Return the [X, Y] coordinate for the center point of the cell that contains the specified text.  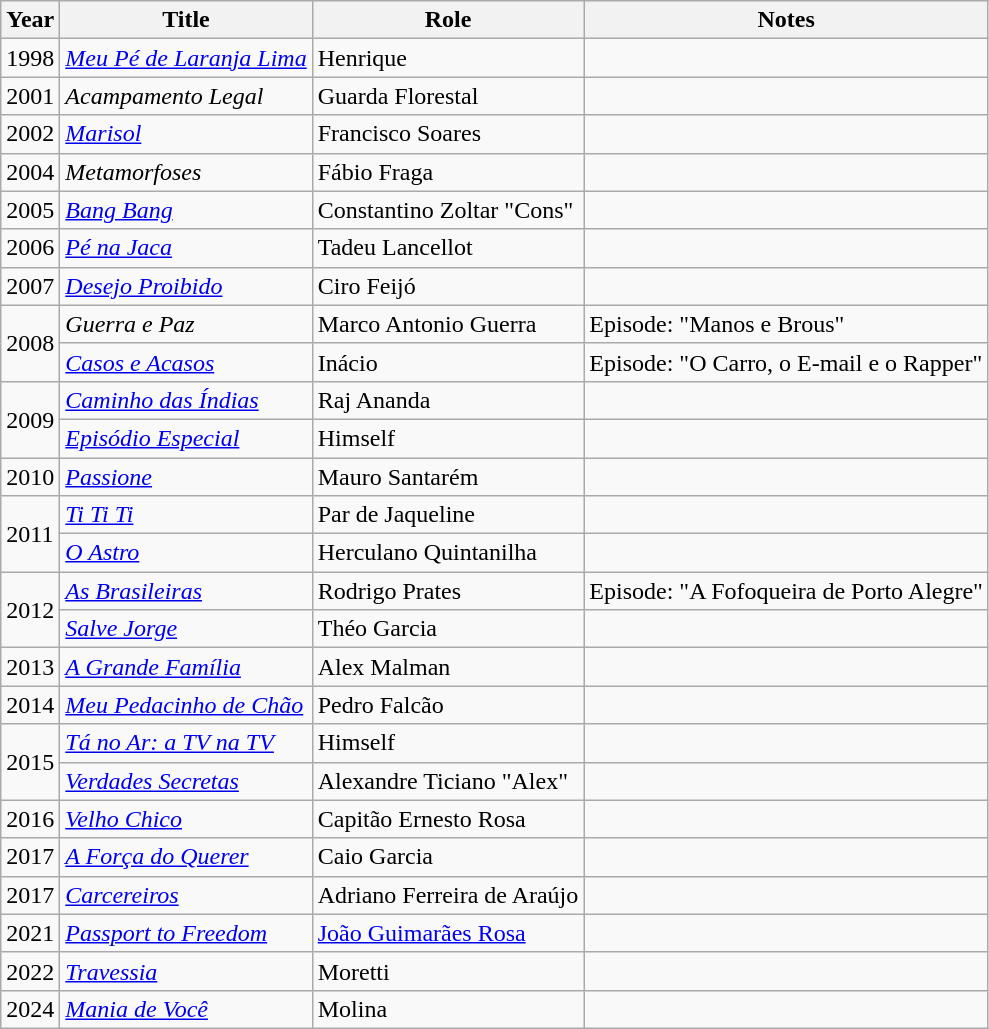
2024 [30, 1009]
Guerra e Paz [186, 324]
Caminho das Índias [186, 400]
Moretti [448, 971]
2012 [30, 610]
Francisco Soares [448, 134]
Metamorfoses [186, 172]
O Astro [186, 553]
Title [186, 20]
Velho Chico [186, 819]
Passione [186, 477]
Théo Garcia [448, 629]
Bang Bang [186, 210]
Pedro Falcão [448, 705]
Ciro Feijó [448, 286]
A Grande Família [186, 667]
Alexandre Ticiano "Alex" [448, 781]
2001 [30, 96]
Inácio [448, 362]
Alex Malman [448, 667]
2002 [30, 134]
Par de Jaqueline [448, 515]
2008 [30, 343]
2022 [30, 971]
Marisol [186, 134]
Carcereiros [186, 895]
Adriano Ferreira de Araújo [448, 895]
2016 [30, 819]
2021 [30, 933]
Episode: "A Fofoqueira de Porto Alegre" [786, 591]
Fábio Fraga [448, 172]
Henrique [448, 58]
Molina [448, 1009]
Casos e Acasos [186, 362]
Episódio Especial [186, 438]
Constantino Zoltar "Cons" [448, 210]
Tá no Ar: a TV na TV [186, 743]
1998 [30, 58]
2007 [30, 286]
2005 [30, 210]
Pé na Jaca [186, 248]
Mania de Você [186, 1009]
A Força do Querer [186, 857]
Meu Pé de Laranja Lima [186, 58]
2010 [30, 477]
Acampamento Legal [186, 96]
Meu Pedacinho de Chão [186, 705]
Raj Ananda [448, 400]
As Brasileiras [186, 591]
Caio Garcia [448, 857]
Ti Ti Ti [186, 515]
2009 [30, 419]
Episode: "O Carro, o E-mail e o Rapper" [786, 362]
Travessia [186, 971]
Tadeu Lancellot [448, 248]
Salve Jorge [186, 629]
Herculano Quintanilha [448, 553]
2011 [30, 534]
2013 [30, 667]
Year [30, 20]
2004 [30, 172]
Episode: "Manos e Brous" [786, 324]
Mauro Santarém [448, 477]
Notes [786, 20]
Desejo Proibido [186, 286]
2015 [30, 762]
2006 [30, 248]
Role [448, 20]
Marco Antonio Guerra [448, 324]
Passport to Freedom [186, 933]
Capitão Ernesto Rosa [448, 819]
João Guimarães Rosa [448, 933]
Rodrigo Prates [448, 591]
2014 [30, 705]
Guarda Florestal [448, 96]
Verdades Secretas [186, 781]
